From the cell containing the given text, extract its center point as [X, Y] coordinate. 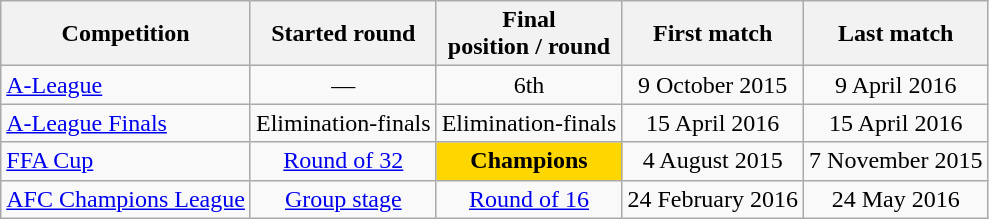
7 November 2015 [896, 161]
Competition [126, 34]
6th [529, 85]
24 February 2016 [713, 199]
Final position / round [529, 34]
4 August 2015 [713, 161]
Last match [896, 34]
A-League Finals [126, 123]
Started round [343, 34]
Group stage [343, 199]
FFA Cup [126, 161]
First match [713, 34]
Round of 16 [529, 199]
9 April 2016 [896, 85]
— [343, 85]
9 October 2015 [713, 85]
24 May 2016 [896, 199]
A-League [126, 85]
Champions [529, 161]
AFC Champions League [126, 199]
Round of 32 [343, 161]
